Locate the cell with the specified text and output its [X, Y] center coordinate. 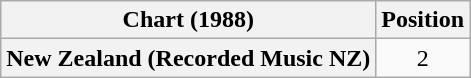
New Zealand (Recorded Music NZ) [188, 58]
2 [423, 58]
Position [423, 20]
Chart (1988) [188, 20]
